Locate the cell with the specified text and output its [x, y] center coordinate. 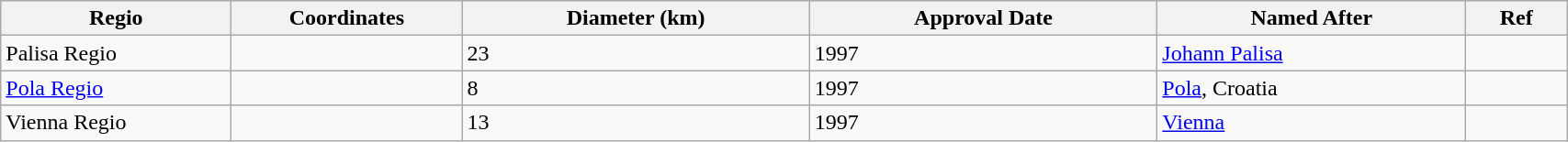
8 [636, 88]
Diameter (km) [636, 18]
Vienna Regio [116, 123]
Coordinates [347, 18]
Pola Regio [116, 88]
13 [636, 123]
Johann Palisa [1312, 53]
Regio [116, 18]
Approval Date [983, 18]
23 [636, 53]
Pola, Croatia [1312, 88]
Vienna [1312, 123]
Ref [1517, 18]
Named After [1312, 18]
Palisa Regio [116, 53]
